Pinpoint the cell where the given text exists, returning its [x, y] midpoint coordinate. 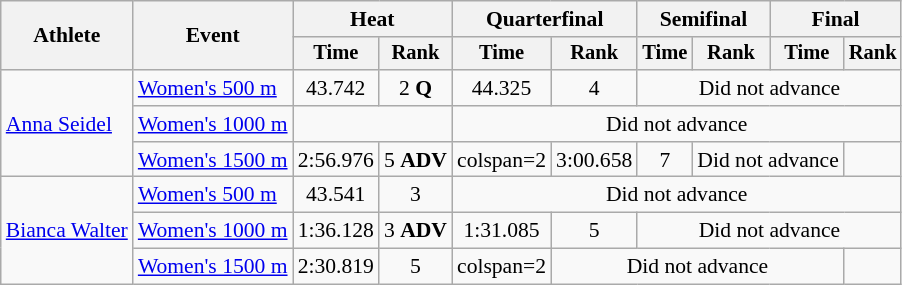
Event [213, 36]
2:30.819 [336, 267]
Semifinal [703, 19]
Bianca Walter [67, 230]
4 [594, 88]
Quarterfinal [544, 19]
44.325 [502, 88]
3:00.658 [594, 160]
2:56.976 [336, 160]
3 ADV [416, 231]
1:36.128 [336, 231]
1:31.085 [502, 231]
Heat [372, 19]
2 Q [416, 88]
7 [664, 160]
Anna Seidel [67, 124]
43.742 [336, 88]
Athlete [67, 36]
3 [416, 195]
43.541 [336, 195]
5 ADV [416, 160]
Final [836, 19]
